Search for the cell housing the specified text and yield its (X, Y) center coordinate. 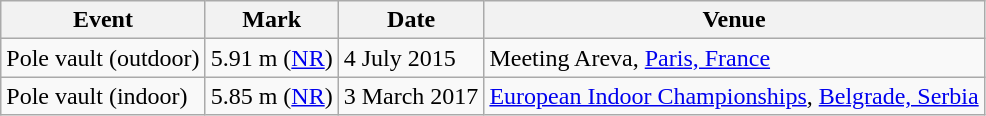
Pole vault (outdoor) (103, 58)
4 July 2015 (411, 58)
Event (103, 20)
3 March 2017 (411, 96)
5.85 m (NR) (272, 96)
Pole vault (indoor) (103, 96)
Mark (272, 20)
Meeting Areva, Paris, France (734, 58)
Venue (734, 20)
European Indoor Championships, Belgrade, Serbia (734, 96)
Date (411, 20)
5.91 m (NR) (272, 58)
